Extract the (X, Y) coordinate from the center of the cell holding the provided text.  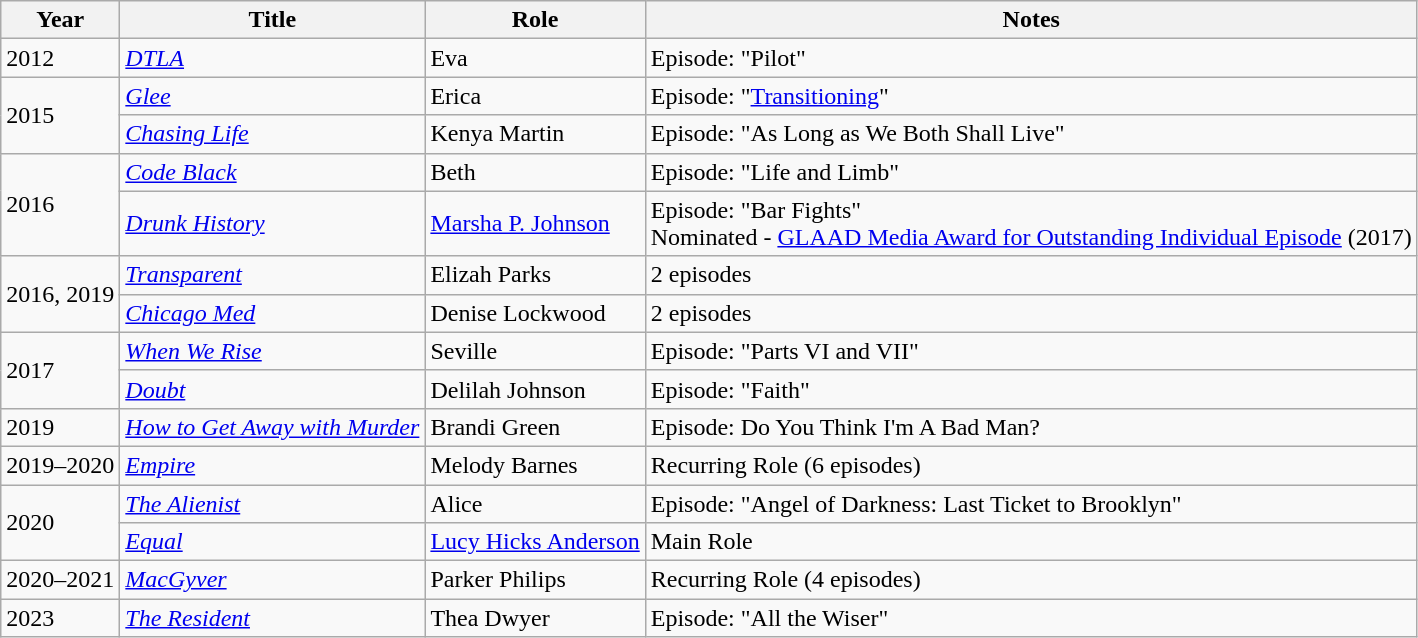
Role (535, 20)
Episode: "Parts VI and VII" (1031, 351)
DTLA (272, 58)
Eva (535, 58)
Transparent (272, 275)
Seville (535, 351)
Episode: Do You Think I'm A Bad Man? (1031, 427)
Episode: "Bar Fights"Nominated - GLAAD Media Award for Outstanding Individual Episode (2017) (1031, 224)
2020–2021 (60, 580)
Episode: "Pilot" (1031, 58)
Lucy Hicks Anderson (535, 542)
Beth (535, 172)
Title (272, 20)
Code Black (272, 172)
Episode: "As Long as We Both Shall Live" (1031, 134)
Erica (535, 96)
Doubt (272, 389)
How to Get Away with Murder (272, 427)
The Alienist (272, 503)
Melody Barnes (535, 465)
Year (60, 20)
Episode: "Life and Limb" (1031, 172)
The Resident (272, 618)
2016 (60, 204)
Elizah Parks (535, 275)
Episode: "Transitioning" (1031, 96)
Chicago Med (272, 313)
Delilah Johnson (535, 389)
Equal (272, 542)
Alice (535, 503)
Recurring Role (4 episodes) (1031, 580)
2015 (60, 115)
2019–2020 (60, 465)
Episode: "Angel of Darkness: Last Ticket to Brooklyn" (1031, 503)
MacGyver (272, 580)
Empire (272, 465)
2012 (60, 58)
Notes (1031, 20)
Chasing Life (272, 134)
Episode: "All the Wiser" (1031, 618)
2017 (60, 370)
Episode: "Faith" (1031, 389)
Marsha P. Johnson (535, 224)
Thea Dwyer (535, 618)
2020 (60, 522)
Drunk History (272, 224)
Glee (272, 96)
Recurring Role (6 episodes) (1031, 465)
When We Rise (272, 351)
Brandi Green (535, 427)
2019 (60, 427)
Denise Lockwood (535, 313)
2016, 2019 (60, 294)
2023 (60, 618)
Kenya Martin (535, 134)
Parker Philips (535, 580)
Main Role (1031, 542)
